Output the (X, Y) coordinate of the center of the cell containing the given text.  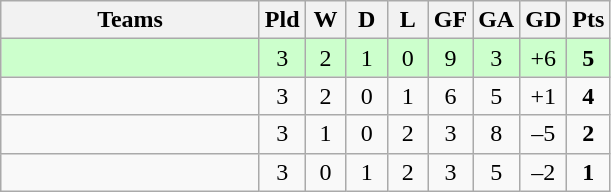
+6 (544, 58)
6 (450, 96)
L (408, 20)
W (326, 20)
Teams (130, 20)
–2 (544, 172)
4 (588, 96)
–5 (544, 134)
Pld (282, 20)
Pts (588, 20)
8 (496, 134)
D (366, 20)
GF (450, 20)
9 (450, 58)
GD (544, 20)
+1 (544, 96)
GA (496, 20)
